Capture the cell that displays the provided text and extract its [x, y] central coordinate. 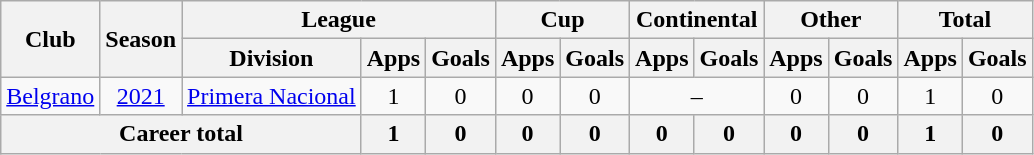
Season [141, 39]
Career total [181, 134]
League [339, 20]
2021 [141, 96]
Division [272, 58]
Other [831, 20]
Total [965, 20]
Continental [697, 20]
Primera Nacional [272, 96]
– [697, 96]
Club [50, 39]
Belgrano [50, 96]
Cup [562, 20]
